Return the [x, y] coordinate for the center point of the cell that contains the specified text.  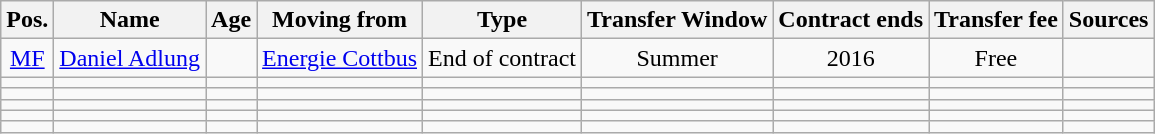
Pos. [28, 20]
Transfer fee [996, 20]
2016 [851, 58]
Free [996, 58]
Age [232, 20]
Daniel Adlung [130, 58]
MF [28, 58]
Transfer Window [678, 20]
Summer [678, 58]
Sources [1108, 20]
Contract ends [851, 20]
Moving from [340, 20]
Energie Cottbus [340, 58]
End of contract [502, 58]
Name [130, 20]
Type [502, 20]
